Return (x, y) of the center of cell containing provided text 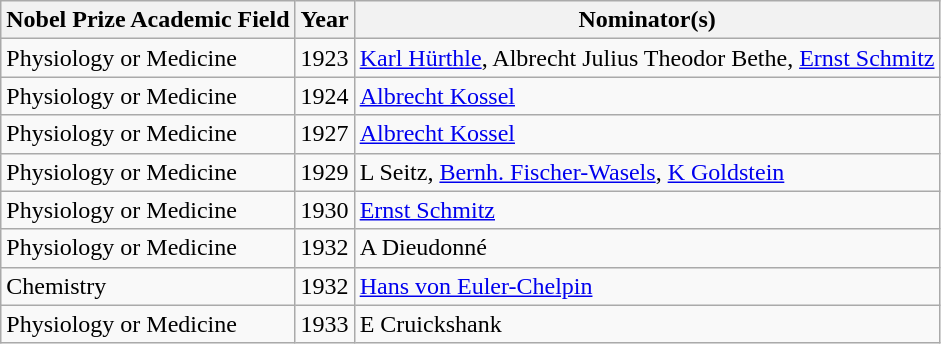
1923 (324, 58)
Chemistry (148, 286)
1929 (324, 172)
A Dieudonné (647, 248)
Ernst Schmitz (647, 210)
Karl Hürthle, Albrecht Julius Theodor Bethe, Ernst Schmitz (647, 58)
Year (324, 20)
1930 (324, 210)
1924 (324, 96)
Nominator(s) (647, 20)
E Cruickshank (647, 324)
1933 (324, 324)
1927 (324, 134)
Hans von Euler-Chelpin (647, 286)
L Seitz, Bernh. Fischer-Wasels, K Goldstein (647, 172)
Nobel Prize Academic Field (148, 20)
